Capture the cell that displays the provided text and extract its (x, y) central coordinate. 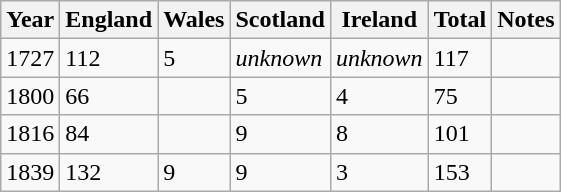
England (109, 20)
1727 (30, 58)
Year (30, 20)
132 (109, 172)
Scotland (280, 20)
1816 (30, 134)
4 (379, 96)
101 (460, 134)
117 (460, 58)
66 (109, 96)
1839 (30, 172)
Ireland (379, 20)
84 (109, 134)
Notes (526, 20)
8 (379, 134)
Total (460, 20)
75 (460, 96)
153 (460, 172)
112 (109, 58)
Wales (194, 20)
1800 (30, 96)
3 (379, 172)
